Scan for the cell matching the given text and deliver its (x, y) coordinate at center. 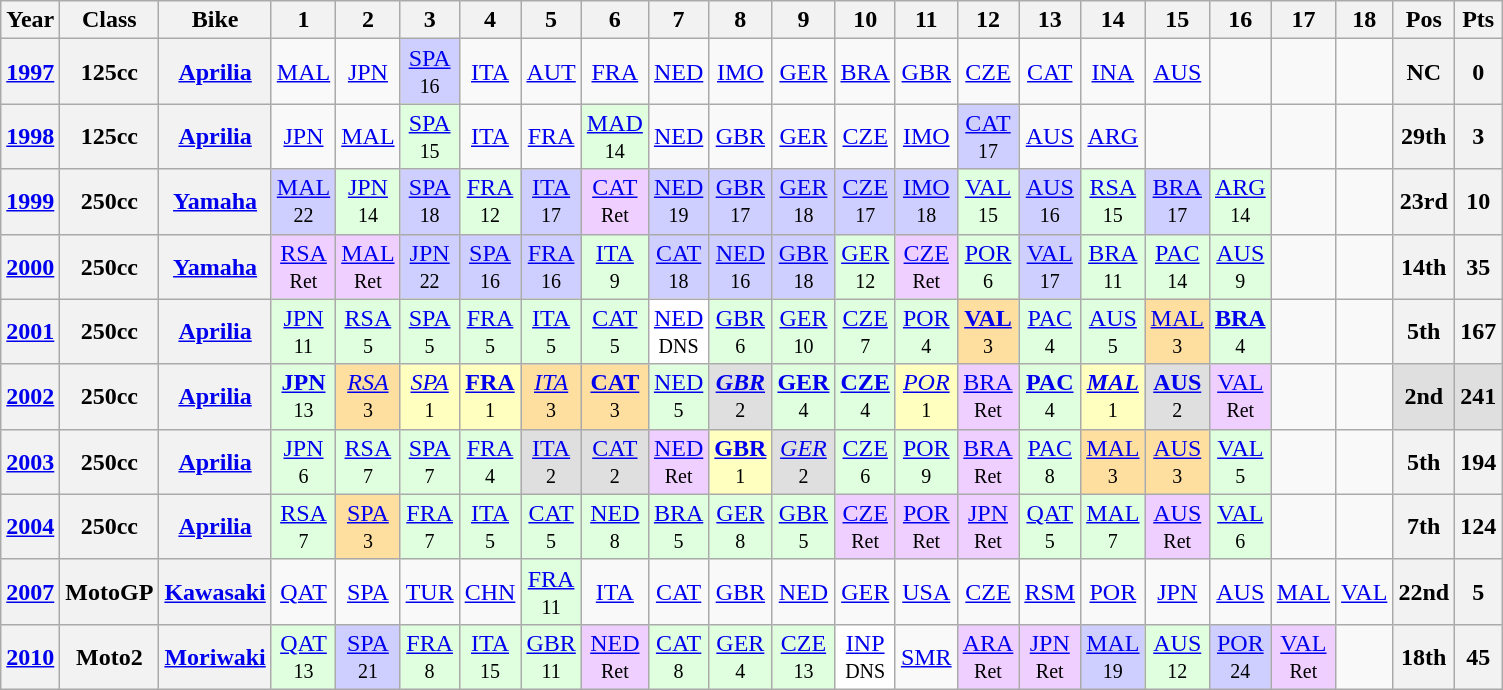
GER2 (804, 462)
POR (1113, 592)
INPDNS (865, 656)
45 (1478, 656)
AUS9 (1240, 266)
1998 (30, 136)
ITA17 (551, 202)
SPA7 (430, 462)
Year (30, 20)
CAT17 (988, 136)
15 (1177, 20)
POR24 (1240, 656)
2004 (30, 526)
124 (1478, 526)
ITA15 (490, 656)
CAT3 (614, 396)
QAT13 (303, 656)
NED8 (614, 526)
16 (1240, 20)
CZE6 (865, 462)
MALRet (368, 266)
12 (988, 20)
MotoGP (110, 592)
1 (303, 20)
8 (740, 20)
Pos (1424, 20)
CZE4 (865, 396)
FRA16 (551, 266)
MAL22 (303, 202)
RSARet (303, 266)
MAL19 (1113, 656)
SPA1 (430, 396)
7 (678, 20)
ITA3 (551, 396)
18 (1364, 20)
CZE7 (865, 332)
CAT2 (614, 462)
18th (1424, 656)
CZE17 (865, 202)
NED19 (678, 202)
FRA1 (490, 396)
NED16 (740, 266)
Moto2 (110, 656)
SPA5 (430, 332)
17 (1303, 20)
167 (1478, 332)
BRA4 (1240, 332)
2001 (30, 332)
JPN6 (303, 462)
CHN (490, 592)
CAT18 (678, 266)
CZE13 (804, 656)
CAT8 (678, 656)
SPA15 (430, 136)
4 (490, 20)
POR1 (926, 396)
RSA5 (368, 332)
AUS3 (1177, 462)
CATRet (614, 202)
AUSRet (1177, 526)
VAL15 (988, 202)
AUS12 (1177, 656)
Bike (215, 20)
11 (926, 20)
AUT (551, 72)
VAL6 (1240, 526)
POR6 (988, 266)
RSA15 (1113, 202)
POR9 (926, 462)
241 (1478, 396)
1997 (30, 72)
NED5 (678, 396)
13 (1050, 20)
ITA2 (551, 462)
AUS2 (1177, 396)
PORRet (926, 526)
Kawasaki (215, 592)
AUS5 (1113, 332)
TUR (430, 592)
6 (614, 20)
ARG14 (1240, 202)
ITA9 (614, 266)
RSM (1050, 592)
ARG (1113, 136)
MAL7 (1113, 526)
2nd (1424, 396)
BRA (865, 72)
BRA17 (1177, 202)
INA (1113, 72)
2000 (30, 266)
BRA5 (678, 526)
SPA (368, 592)
VAL17 (1050, 266)
GBR18 (804, 266)
1999 (30, 202)
7th (1424, 526)
FRA8 (430, 656)
14th (1424, 266)
GBR11 (551, 656)
194 (1478, 462)
MAL1 (1113, 396)
0 (1478, 72)
2002 (30, 396)
AUS16 (1050, 202)
GBR17 (740, 202)
GBR5 (804, 526)
23rd (1424, 202)
VAL3 (988, 332)
SPA21 (368, 656)
Class (110, 20)
MAD14 (614, 136)
IMO18 (926, 202)
9 (804, 20)
JPN11 (303, 332)
GER8 (740, 526)
GBR2 (740, 396)
GER10 (804, 332)
PAC14 (1177, 266)
14 (1113, 20)
FRA4 (490, 462)
QAT5 (1050, 526)
29th (1424, 136)
JPN13 (303, 396)
FRA5 (490, 332)
RSA3 (368, 396)
GER18 (804, 202)
35 (1478, 266)
GBR1 (740, 462)
FRA12 (490, 202)
2007 (30, 592)
USA (926, 592)
FRA11 (551, 592)
2003 (30, 462)
Moriwaki (215, 656)
VAL5 (1240, 462)
QAT (303, 592)
POR4 (926, 332)
FRA7 (430, 526)
NEDDNS (678, 332)
VAL (1364, 592)
BRA11 (1113, 266)
2 (368, 20)
SPA3 (368, 526)
JPN14 (368, 202)
SMR (926, 656)
ARARet (988, 656)
GBR6 (740, 332)
NC (1424, 72)
Pts (1478, 20)
PAC8 (1050, 462)
2010 (30, 656)
GER12 (865, 266)
22nd (1424, 592)
JPN22 (430, 266)
SPA18 (430, 202)
